Output the (X, Y) coordinate of the center of the cell containing the given text.  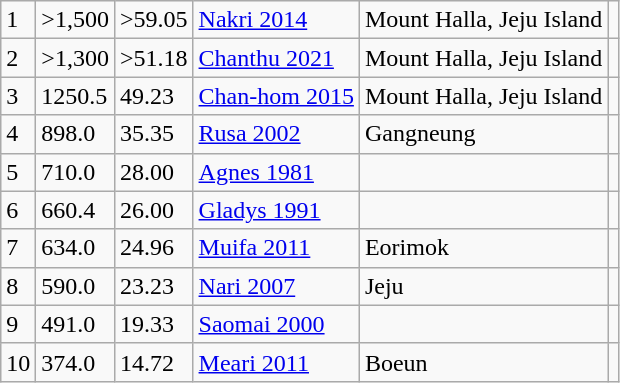
Boeun (483, 362)
4 (18, 134)
>59.05 (154, 20)
49.23 (154, 96)
Jeju (483, 286)
Chanthu 2021 (276, 58)
590.0 (76, 286)
14.72 (154, 362)
1 (18, 20)
8 (18, 286)
35.35 (154, 134)
Saomai 2000 (276, 324)
660.4 (76, 210)
9 (18, 324)
>1,500 (76, 20)
Agnes 1981 (276, 172)
Gladys 1991 (276, 210)
7 (18, 248)
710.0 (76, 172)
Nari 2007 (276, 286)
1250.5 (76, 96)
634.0 (76, 248)
26.00 (154, 210)
6 (18, 210)
19.33 (154, 324)
374.0 (76, 362)
23.23 (154, 286)
Eorimok (483, 248)
10 (18, 362)
28.00 (154, 172)
Nakri 2014 (276, 20)
Muifa 2011 (276, 248)
5 (18, 172)
Chan-hom 2015 (276, 96)
3 (18, 96)
2 (18, 58)
Gangneung (483, 134)
491.0 (76, 324)
898.0 (76, 134)
Rusa 2002 (276, 134)
>1,300 (76, 58)
24.96 (154, 248)
>51.18 (154, 58)
Meari 2011 (276, 362)
